Search for the cell housing the specified text and yield its (x, y) center coordinate. 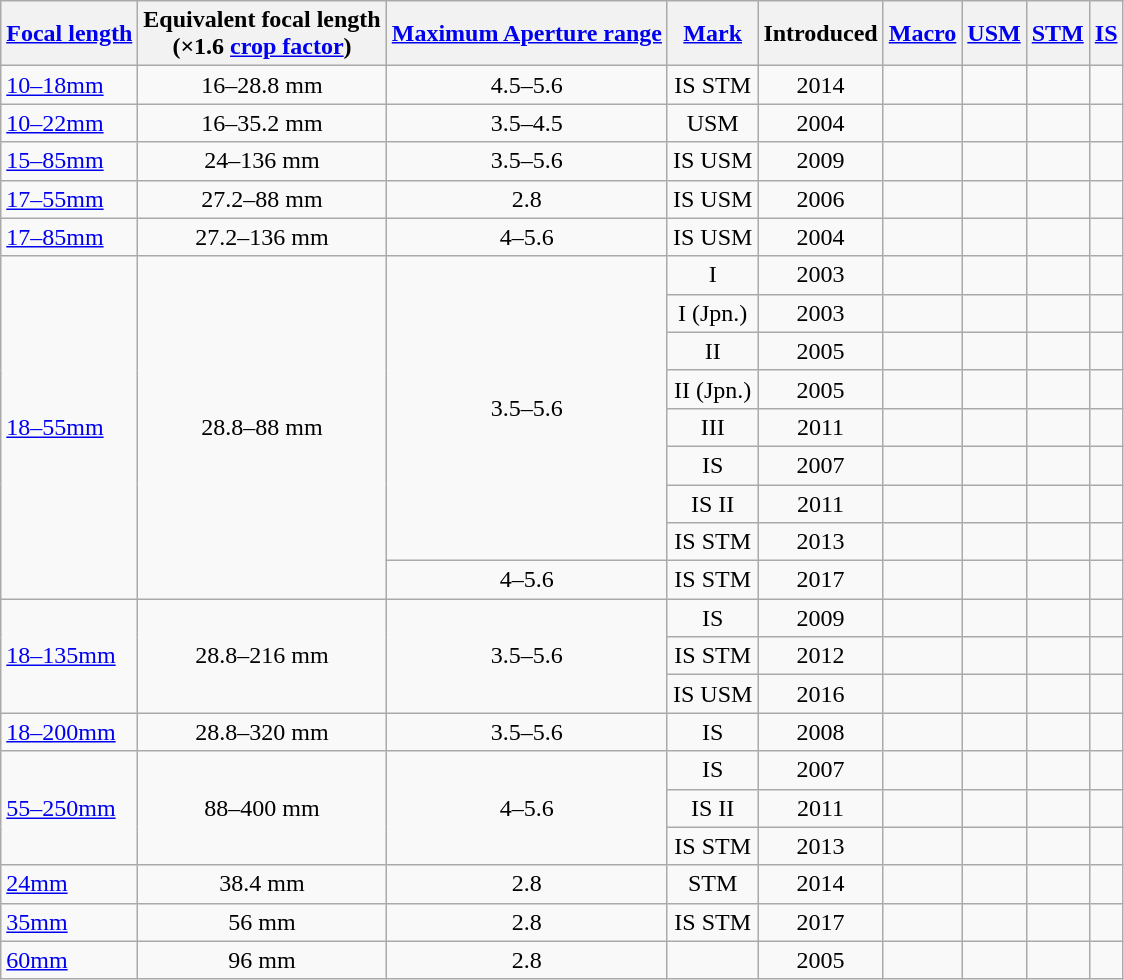
Equivalent focal length(×1.6 crop factor) (262, 34)
Focal length (70, 34)
Mark (712, 34)
I (712, 275)
2008 (820, 732)
2012 (820, 656)
17–85mm (70, 237)
55–250mm (70, 808)
56 mm (262, 922)
2006 (820, 199)
II (Jpn.) (712, 389)
3.5–4.5 (526, 123)
Maximum Aperture range (526, 34)
Introduced (820, 34)
60mm (70, 960)
Macro (922, 34)
28.8–88 mm (262, 428)
24mm (70, 884)
24–136 mm (262, 161)
10–18mm (70, 85)
16–28.8 mm (262, 85)
28.8–320 mm (262, 732)
2016 (820, 694)
96 mm (262, 960)
35mm (70, 922)
18–55mm (70, 428)
II (712, 351)
I (Jpn.) (712, 313)
18–135mm (70, 656)
4.5–5.6 (526, 85)
15–85mm (70, 161)
27.2–88 mm (262, 199)
88–400 mm (262, 808)
III (712, 427)
18–200mm (70, 732)
10–22mm (70, 123)
17–55mm (70, 199)
27.2–136 mm (262, 237)
28.8–216 mm (262, 656)
16–35.2 mm (262, 123)
38.4 mm (262, 884)
